Identify which cell holds the provided text, then report its [x, y] central coordinate. 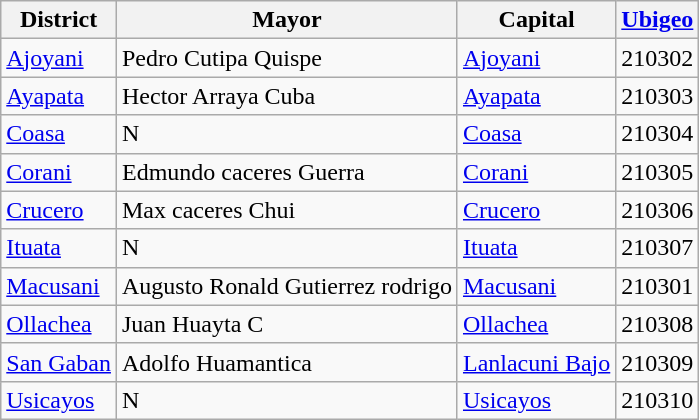
210302 [658, 58]
Edmundo caceres Guerra [286, 172]
Capital [536, 20]
Adolfo Huamantica [286, 362]
210308 [658, 324]
Lanlacuni Bajo [536, 362]
210305 [658, 172]
District [59, 20]
San Gaban [59, 362]
Juan Huayta C [286, 324]
210307 [658, 248]
210310 [658, 400]
Hector Arraya Cuba [286, 96]
210304 [658, 134]
Pedro Cutipa Quispe [286, 58]
Mayor [286, 20]
Ubigeo [658, 20]
210303 [658, 96]
Max caceres Chui [286, 210]
210306 [658, 210]
Augusto Ronald Gutierrez rodrigo [286, 286]
210309 [658, 362]
210301 [658, 286]
